Identify which cell holds the provided text, then report its (x, y) central coordinate. 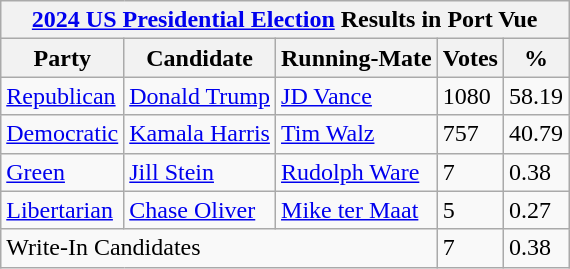
Green (62, 172)
Democratic (62, 134)
Votes (470, 58)
Mike ter Maat (357, 210)
1080 (470, 96)
Tim Walz (357, 134)
40.79 (536, 134)
757 (470, 134)
2024 US Presidential Election Results in Port Vue (285, 20)
5 (470, 210)
Write-In Candidates (219, 248)
Republican (62, 96)
Running-Mate (357, 58)
Candidate (200, 58)
0.27 (536, 210)
JD Vance (357, 96)
Donald Trump (200, 96)
Libertarian (62, 210)
58.19 (536, 96)
% (536, 58)
Party (62, 58)
Jill Stein (200, 172)
Chase Oliver (200, 210)
Kamala Harris (200, 134)
Rudolph Ware (357, 172)
